From the cell containing the given text, extract its center point as [x, y] coordinate. 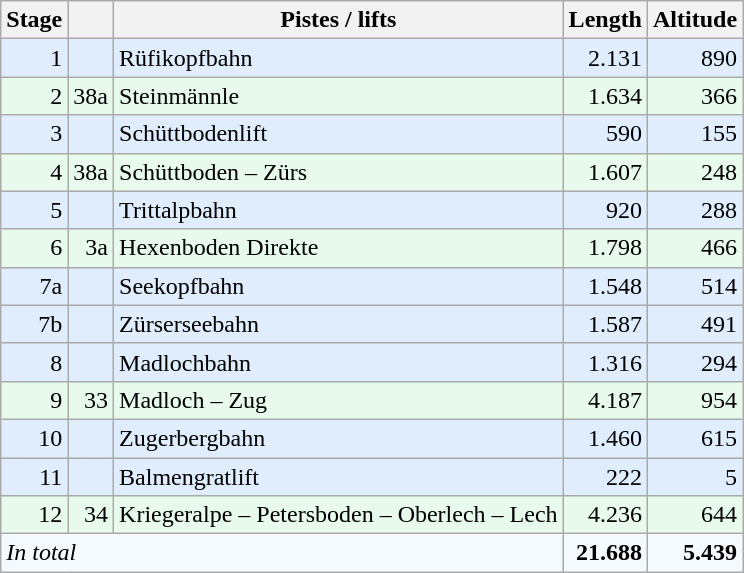
Steinmännle [339, 96]
Zürserseebahn [339, 324]
4.236 [605, 515]
1 [34, 58]
8 [34, 362]
Schüttboden – Zürs [339, 172]
Stage [34, 20]
7a [34, 286]
222 [605, 477]
34 [91, 515]
Length [605, 20]
288 [696, 210]
Altitude [696, 20]
3 [34, 134]
12 [34, 515]
7b [34, 324]
Balmengratlift [339, 477]
Seekopfbahn [339, 286]
In total [282, 553]
Schüttbodenlift [339, 134]
4 [34, 172]
Trittalpbahn [339, 210]
294 [696, 362]
1.607 [605, 172]
5.439 [696, 553]
248 [696, 172]
155 [696, 134]
21.688 [605, 553]
366 [696, 96]
Rüfikopfbahn [339, 58]
9 [34, 400]
1.634 [605, 96]
6 [34, 248]
644 [696, 515]
590 [605, 134]
615 [696, 438]
Madloch – Zug [339, 400]
1.460 [605, 438]
Zugerbergbahn [339, 438]
1.316 [605, 362]
3a [91, 248]
10 [34, 438]
33 [91, 400]
Madlochbahn [339, 362]
920 [605, 210]
Kriegeralpe – Petersboden – Oberlech – Lech [339, 515]
954 [696, 400]
2 [34, 96]
491 [696, 324]
466 [696, 248]
890 [696, 58]
Hexenboden Direkte [339, 248]
1.548 [605, 286]
4.187 [605, 400]
1.798 [605, 248]
2.131 [605, 58]
Pistes / lifts [339, 20]
1.587 [605, 324]
11 [34, 477]
514 [696, 286]
